Search for the cell housing the specified text and yield its [X, Y] center coordinate. 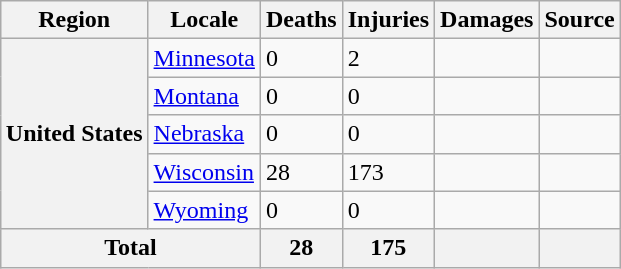
United States [74, 134]
2 [388, 58]
Minnesota [204, 58]
Wyoming [204, 210]
Wisconsin [204, 172]
Locale [204, 20]
Source [580, 20]
175 [388, 248]
Total [130, 248]
173 [388, 172]
Injuries [388, 20]
Montana [204, 96]
Nebraska [204, 134]
Region [74, 20]
Damages [487, 20]
Deaths [301, 20]
